Capture the cell that displays the provided text and extract its [X, Y] central coordinate. 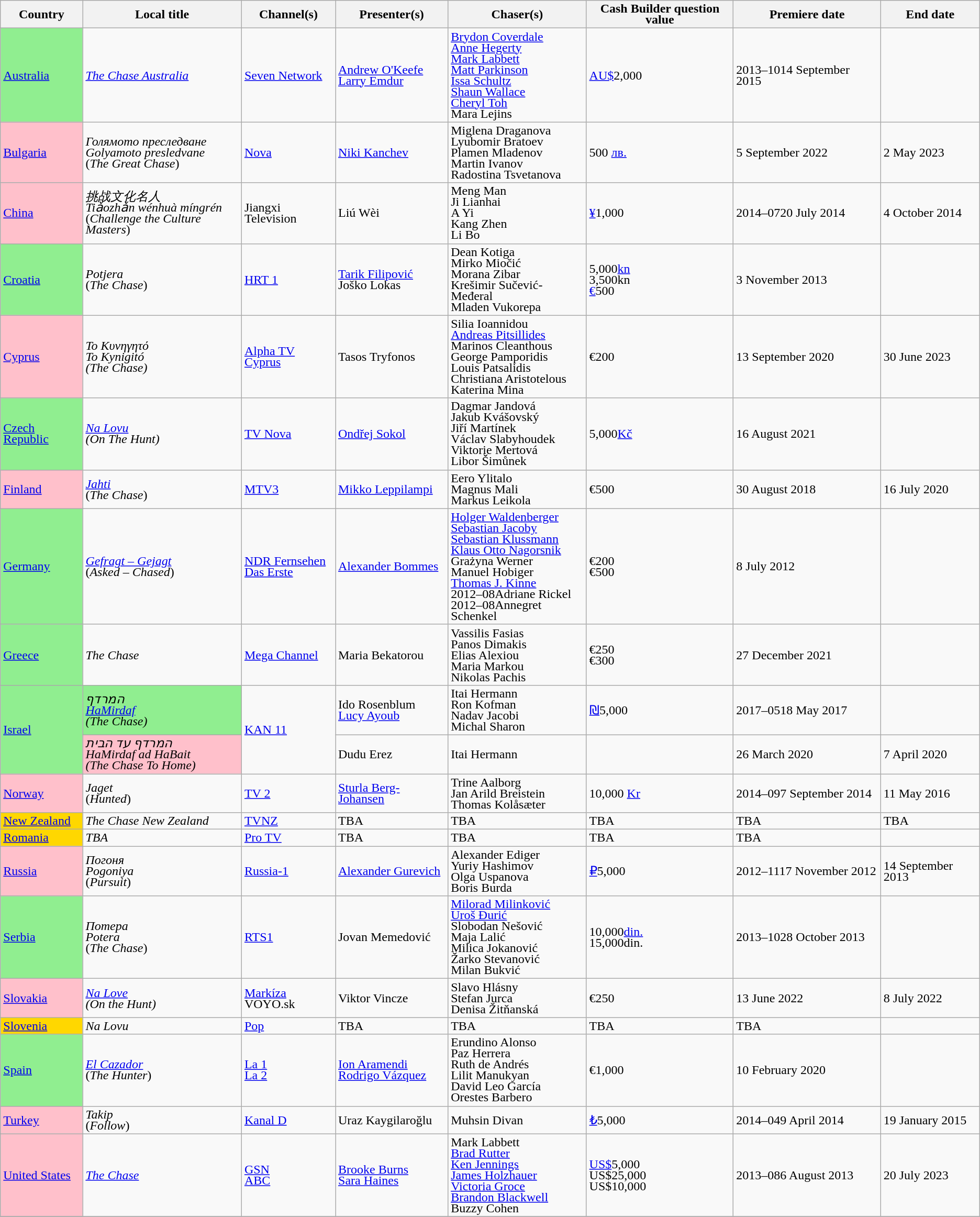
Country [42, 15]
Brooke Burns Sara Haines [392, 1175]
7 April 2020 [930, 754]
2013–1014 September 2015 [807, 75]
GSN ABC [288, 1175]
Russia-1 [288, 871]
New Zealand [42, 821]
5,000kn 3,500kn €500 [660, 280]
Takip(Follow) [162, 1120]
Australia [42, 75]
¥1,000 [660, 213]
Na Lovu(On The Hunt) [162, 434]
Голямото преследванеGolyamoto presledvane(The Great Chase) [162, 152]
Slovenia [42, 1026]
8 July 2022 [930, 998]
La 1 La 2 [288, 1070]
HRT 1 [288, 280]
The Chase New Zealand [162, 821]
3 November 2013 [807, 280]
Serbia [42, 937]
Dagmar Jandová Jakub Kvášovský Jiří Martínek Václav Slabyhoudek Viktorie Mertová Libor Šimůnek [517, 434]
€200 €500 [660, 567]
30 August 2018 [807, 489]
14 September 2013 [930, 871]
10,000 Kr [660, 793]
5 September 2022 [807, 152]
המרדףHaMirdaf(The Chase) [162, 710]
13 September 2020 [807, 357]
2017–0518 May 2017 [807, 710]
Muhsin Divan [517, 1120]
10,000din. 15,000din. [660, 937]
Pro TV [288, 838]
Alexander EdigerYuriy HashimovOlga UspanovaBoris Burda [517, 871]
TV Nova [288, 434]
Pop [288, 1026]
Liú Wèi [392, 213]
Sturla Berg-Johansen [392, 793]
11 May 2016 [930, 793]
30 June 2023 [930, 357]
RTS1 [288, 937]
₪5,000 [660, 710]
5,000Kč [660, 434]
Slavo HlásnyStefan JurcaDenisa Žitňanská [517, 998]
Itai Hermann Ron Kofman Nadav Jacobi Michal Sharon [517, 710]
El Cazador(The Hunter) [162, 1070]
Croatia [42, 280]
Presenter(s) [392, 15]
TV 2 [288, 793]
Jahti(The Chase) [162, 489]
Chaser(s) [517, 15]
10 February 2020 [807, 1070]
Andrew O'Keefe Larry Emdur [392, 75]
Finland [42, 489]
₺5,000 [660, 1120]
20 July 2023 [930, 1175]
AU$2,000 [660, 75]
2013–1028 October 2013 [807, 937]
Potjera(The Chase) [162, 280]
16 August 2021 [807, 434]
Jaget(Hunted) [162, 793]
Eero YlitaloMagnus MaliMarkus Leikola [517, 489]
Russia [42, 871]
United States [42, 1175]
Maria Bekatorou [392, 655]
2012–1117 November 2012 [807, 871]
Na Love(On the Hunt) [162, 998]
Uraz Kaygilaroğlu [392, 1120]
Gefragt – Gejagt (Asked – Chased) [162, 567]
Turkey [42, 1120]
Germany [42, 567]
Mega Channel [288, 655]
€250 €300 [660, 655]
Dudu Erez [392, 754]
13 June 2022 [807, 998]
Norway [42, 793]
挑战文化名人Tiǎozhǎn wénhuà míngrén(Challenge the Culture Masters) [162, 213]
4 October 2014 [930, 213]
ПогоняPogoniya(Pursuit) [162, 871]
Dean Kotiga Mirko Miočić Morana Zibar Krešimir Sučević-Međeral Mladen Vukorepa [517, 280]
Tasos Tryfonos [392, 357]
Niki Kanchev [392, 152]
2014–097 September 2014 [807, 793]
Alexander Bommes [392, 567]
Na Lovu [162, 1026]
Ido Rosenblum Lucy Ayoub [392, 710]
27 December 2021 [807, 655]
Ion Aramendi Rodrigo Vázquez [392, 1070]
Mikko Leppilampi [392, 489]
Vassilis Fasias Panos Dimakis Elias Alexiou Maria Markou Nikolas Pachis [517, 655]
NDR Fernsehen Das Erste [288, 567]
Seven Network [288, 75]
8 July 2012 [807, 567]
Viktor Vincze [392, 998]
19 January 2015 [930, 1120]
Alexander Gurevich [392, 871]
Bulgaria [42, 152]
2 May 2023 [930, 152]
₽5,000 [660, 871]
Greece [42, 655]
Trine AalborgJan Arild BreisteinThomas Kolåsæter [517, 793]
Meng ManJi LianhaiA YiKang ZhenLi Bo [517, 213]
Tarik Filipović Joško Lokas [392, 280]
Channel(s) [288, 15]
Alpha TV Cyprus [288, 357]
Slovakia [42, 998]
16 July 2020 [930, 489]
Israel [42, 729]
Jovan Memedović [392, 937]
Το KυνηγητόTo Kynigitó(The Chase) [162, 357]
Cyprus [42, 357]
Mark Labbett Brad Rutter Ken Jennings James Holzhauer Victoria Groce Brandon Blackwell Buzzy Cohen [517, 1175]
Jiangxi Television [288, 213]
Spain [42, 1070]
2014–0720 July 2014 [807, 213]
US$5,000 US$25,000 US$10,000 [660, 1175]
2014–049 April 2014 [807, 1120]
Romania [42, 838]
Premiere date [807, 15]
€1,000 [660, 1070]
ПотераPotera(The Chase) [162, 937]
MTV3 [288, 489]
המרדף עד הביתHaMirdaf ad HaBait(The Chase To Home) [162, 754]
Ondřej Sokol [392, 434]
Czech Republic [42, 434]
Nova [288, 152]
Brydon CoverdaleAnne HegertyMark Labbett Matt ParkinsonIssa SchultzShaun Wallace Cheryl Toh Mara Lejins [517, 75]
Milorad Milinković Uroš Đurić Slobodan Nešović Maja Lalić Milica Jokanović Žarko Stevanović Milan Bukvić [517, 937]
2013–086 August 2013 [807, 1175]
Cash Builder question value [660, 15]
TVNZ [288, 821]
Erundino AlonsoPaz HerreraRuth de AndrésLilit ManukyanDavid Leo García Orestes Barbero [517, 1070]
€500 [660, 489]
Local title [162, 15]
€250 [660, 998]
Itai Hermann [517, 754]
Silia IoannidouAndreas PitsillidesMarinos CleanthousGeorge Pamporidis Louis Patsalidis Christiana Aristotelous Katerina Mina [517, 357]
Kanal D [288, 1120]
The Chase Australia [162, 75]
MarkízaVOYO.sk [288, 998]
26 March 2020 [807, 754]
500 лв. [660, 152]
End date [930, 15]
KAN 11 [288, 729]
€200 [660, 357]
Miglena Draganova Lyubomir Bratoev Plamen Mladenov Martin Ivanov Radostina Tsvetanova [517, 152]
China [42, 213]
